Return the (x, y) coordinate for the center point of the cell that contains the specified text.  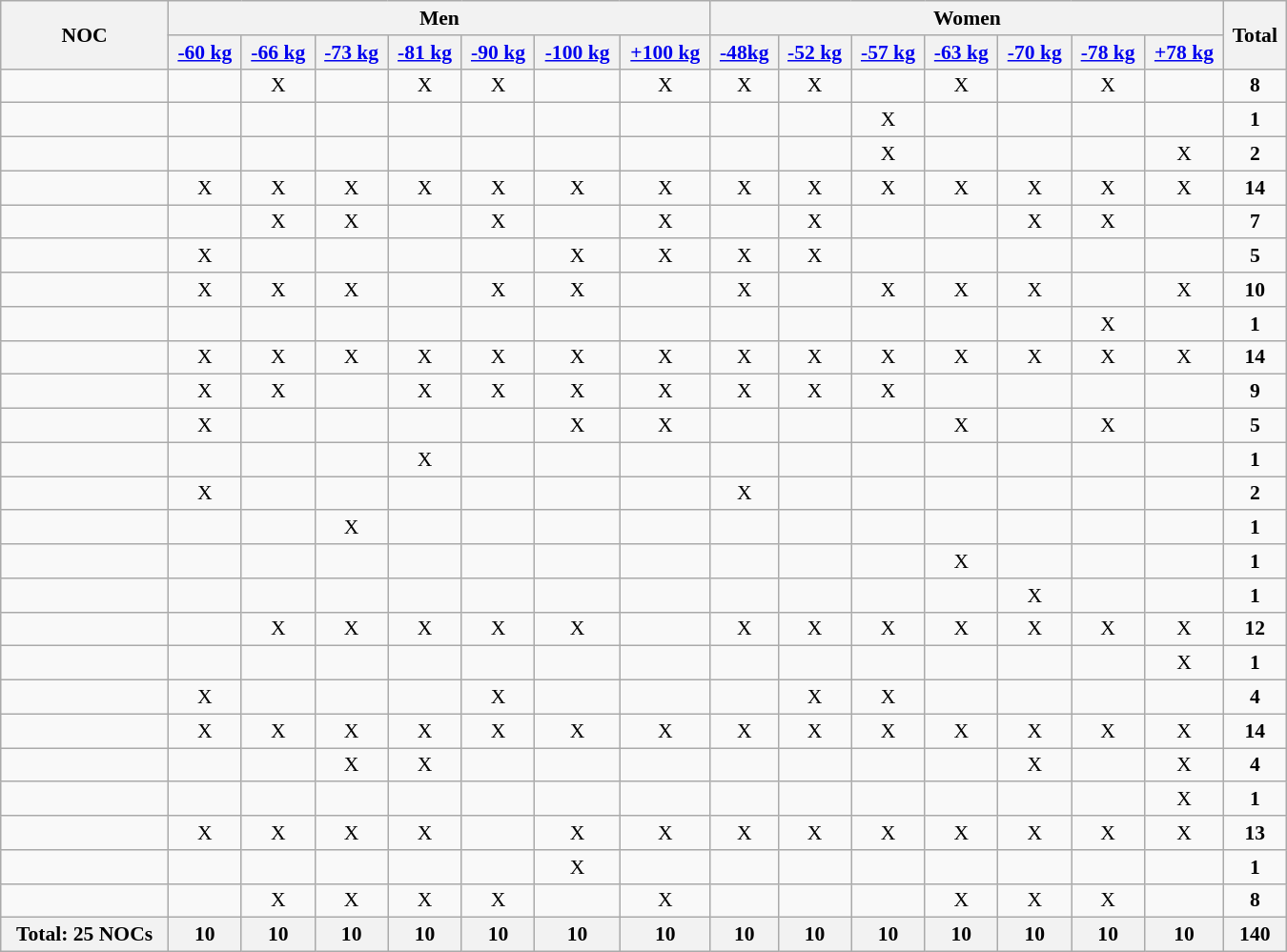
12 (1255, 629)
-81 kg (425, 52)
-90 kg (498, 52)
NOC (85, 34)
-66 kg (278, 52)
-60 kg (204, 52)
13 (1255, 833)
+78 kg (1184, 52)
Total (1255, 34)
-52 kg (814, 52)
-73 kg (351, 52)
-100 kg (578, 52)
Women (967, 18)
-63 kg (961, 52)
140 (1255, 935)
7 (1255, 222)
9 (1255, 392)
Men (439, 18)
Total: 25 NOCs (85, 935)
-48kg (744, 52)
+100 kg (665, 52)
-78 kg (1108, 52)
-57 kg (889, 52)
-70 kg (1035, 52)
